Return (x, y) of the center of cell containing provided text 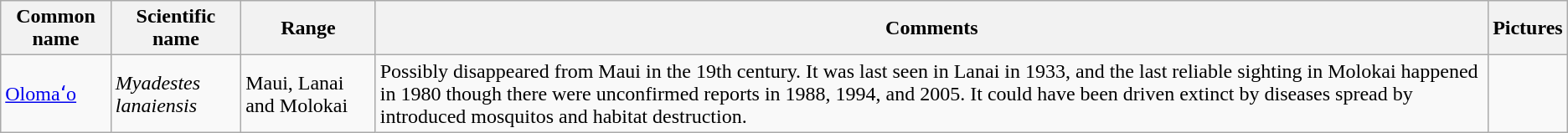
Scientific name (176, 28)
Comments (931, 28)
Myadestes lanaiensis (176, 94)
Common name (56, 28)
Pictures (1528, 28)
Range (308, 28)
Olomaʻo (56, 94)
Maui, Lanai and Molokai (308, 94)
